Return the (X, Y) coordinate for the center point of the cell that contains the specified text.  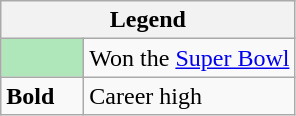
Career high (190, 96)
Legend (148, 20)
Won the Super Bowl (190, 58)
Bold (42, 96)
